Determine the (x, y) coordinate at the center of the cell enclosing the given text.  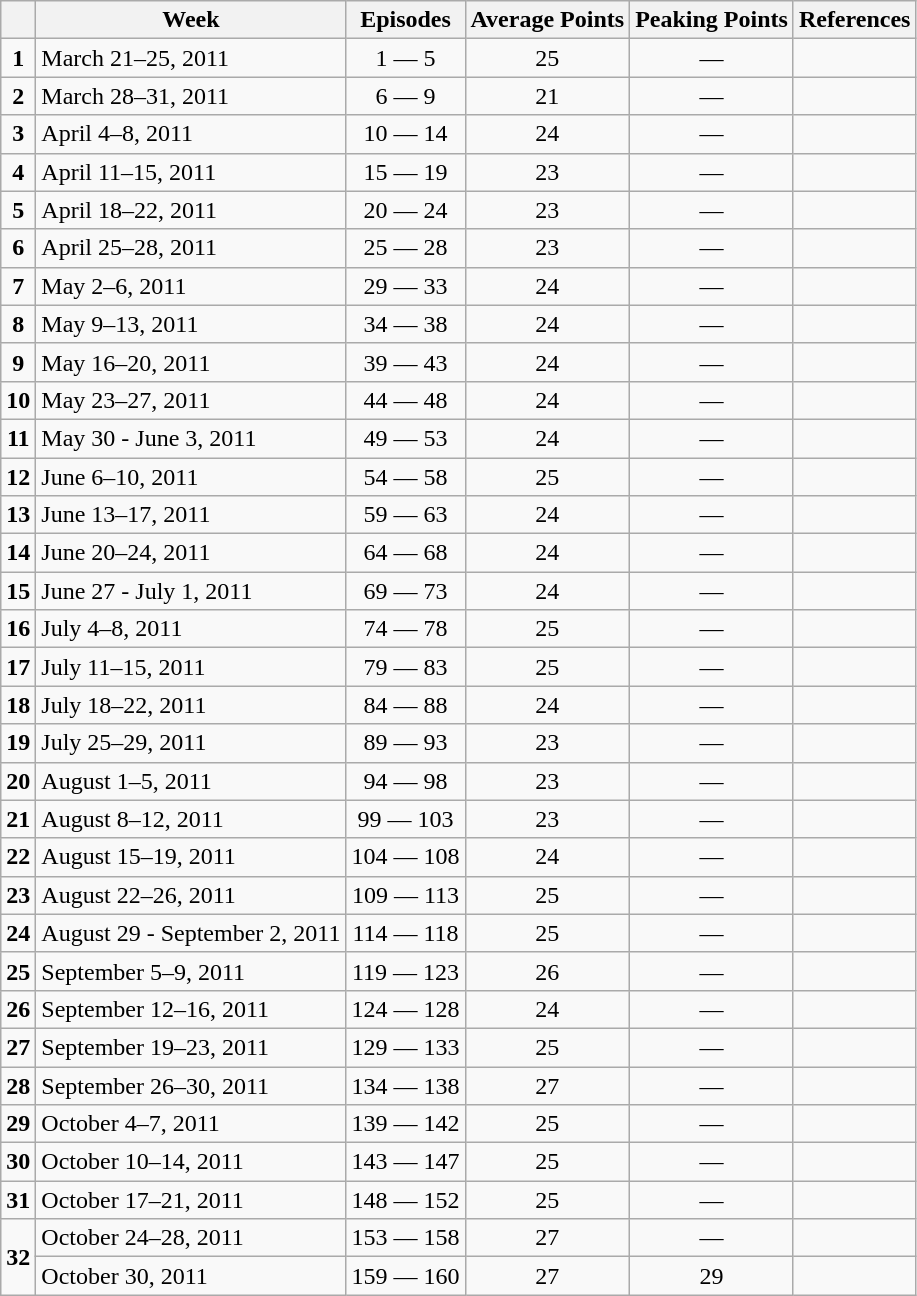
1 (18, 58)
March 21–25, 2011 (191, 58)
16 (18, 629)
139 — 142 (406, 1124)
September 26–30, 2011 (191, 1085)
32 (18, 1257)
104 — 108 (406, 857)
20 — 24 (406, 210)
31 (18, 1200)
143 — 147 (406, 1162)
89 — 93 (406, 743)
74 — 78 (406, 629)
153 — 158 (406, 1238)
44 — 48 (406, 400)
30 (18, 1162)
69 — 73 (406, 591)
13 (18, 515)
148 — 152 (406, 1200)
October 4–7, 2011 (191, 1124)
6 — 9 (406, 96)
May 23–27, 2011 (191, 400)
17 (18, 667)
August 29 - September 2, 2011 (191, 933)
94 — 98 (406, 781)
September 12–16, 2011 (191, 1009)
19 (18, 743)
79 — 83 (406, 667)
October 30, 2011 (191, 1276)
28 (18, 1085)
4 (18, 172)
25 — 28 (406, 248)
Week (191, 20)
October 17–21, 2011 (191, 1200)
Average Points (548, 20)
June 6–10, 2011 (191, 477)
July 18–22, 2011 (191, 705)
June 20–24, 2011 (191, 553)
22 (18, 857)
114 — 118 (406, 933)
September 5–9, 2011 (191, 971)
March 28–31, 2011 (191, 96)
29 — 33 (406, 286)
May 9–13, 2011 (191, 324)
39 — 43 (406, 362)
5 (18, 210)
124 — 128 (406, 1009)
June 13–17, 2011 (191, 515)
129 — 133 (406, 1047)
April 18–22, 2011 (191, 210)
59 — 63 (406, 515)
7 (18, 286)
June 27 - July 1, 2011 (191, 591)
20 (18, 781)
18 (18, 705)
6 (18, 248)
May 30 - June 3, 2011 (191, 438)
15 (18, 591)
October 10–14, 2011 (191, 1162)
10 (18, 400)
49 — 53 (406, 438)
April 25–28, 2011 (191, 248)
May 16–20, 2011 (191, 362)
May 2–6, 2011 (191, 286)
8 (18, 324)
119 — 123 (406, 971)
July 11–15, 2011 (191, 667)
Peaking Points (712, 20)
10 — 14 (406, 134)
September 19–23, 2011 (191, 1047)
1 — 5 (406, 58)
August 22–26, 2011 (191, 895)
August 8–12, 2011 (191, 819)
August 1–5, 2011 (191, 781)
14 (18, 553)
2 (18, 96)
October 24–28, 2011 (191, 1238)
3 (18, 134)
134 — 138 (406, 1085)
April 11–15, 2011 (191, 172)
99 — 103 (406, 819)
References (854, 20)
54 — 58 (406, 477)
July 4–8, 2011 (191, 629)
15 — 19 (406, 172)
84 — 88 (406, 705)
July 25–29, 2011 (191, 743)
159 — 160 (406, 1276)
109 — 113 (406, 895)
Episodes (406, 20)
12 (18, 477)
11 (18, 438)
9 (18, 362)
34 — 38 (406, 324)
August 15–19, 2011 (191, 857)
April 4–8, 2011 (191, 134)
64 — 68 (406, 553)
